Output the [x, y] coordinate of the center of the cell containing the given text.  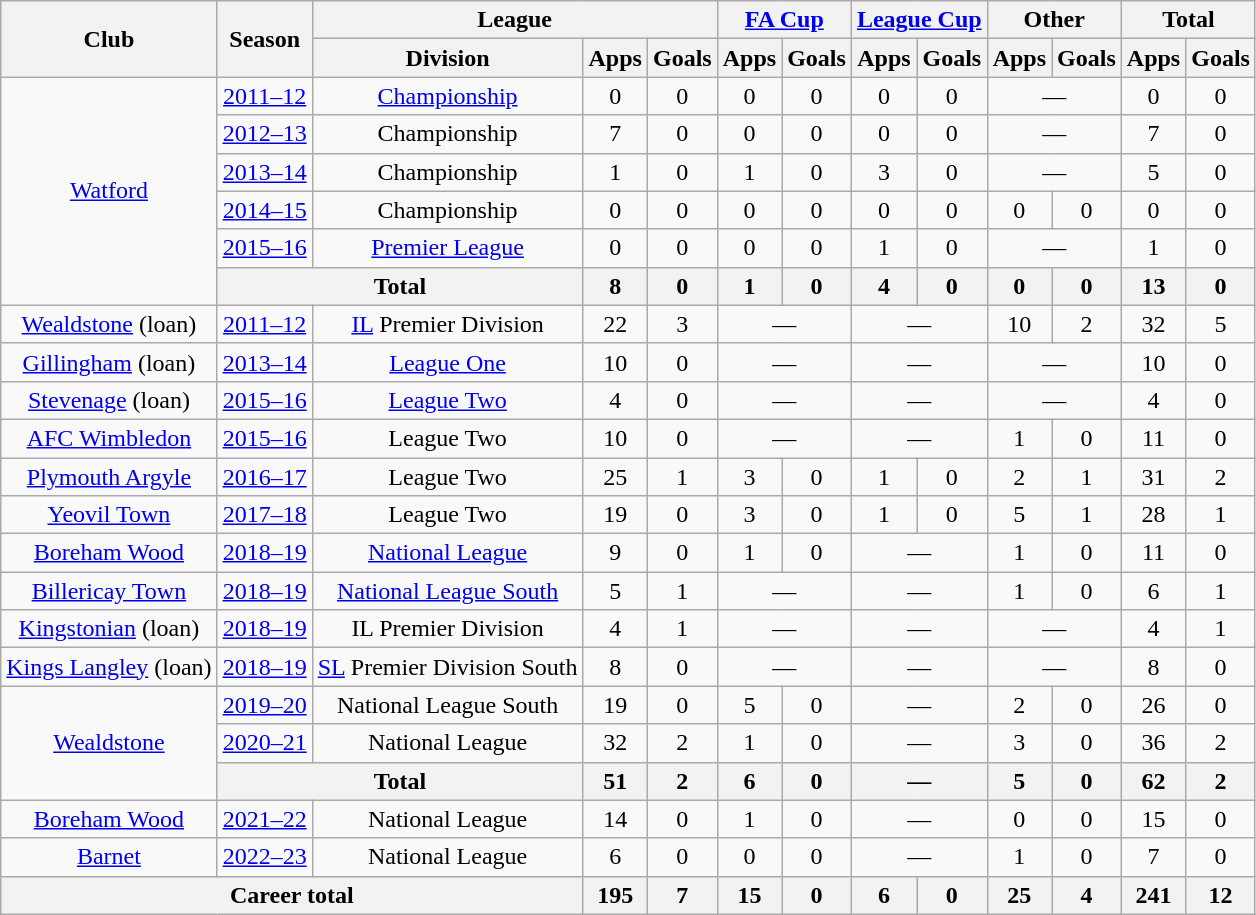
FA Cup [784, 20]
SL Premier Division South [448, 667]
Premier League [448, 248]
2020–21 [264, 743]
22 [615, 324]
2022–23 [264, 857]
League Cup [919, 20]
26 [1153, 705]
Barnet [109, 857]
13 [1153, 286]
League [514, 20]
Plymouth Argyle [109, 477]
Division [448, 58]
2019–20 [264, 705]
12 [1221, 895]
2014–15 [264, 210]
Wealdstone (loan) [109, 324]
31 [1153, 477]
2017–18 [264, 515]
Yeovil Town [109, 515]
2021–22 [264, 819]
2016–17 [264, 477]
AFC Wimbledon [109, 438]
62 [1153, 781]
14 [615, 819]
Watford [109, 191]
Stevenage (loan) [109, 400]
51 [615, 781]
Kings Langley (loan) [109, 667]
Wealdstone [109, 743]
League One [448, 362]
Season [264, 39]
28 [1153, 515]
Gillingham (loan) [109, 362]
195 [615, 895]
Kingstonian (loan) [109, 629]
9 [615, 553]
2012–13 [264, 134]
Other [1054, 20]
36 [1153, 743]
241 [1153, 895]
Billericay Town [109, 591]
Career total [292, 895]
Club [109, 39]
